Detect which cell encompasses the target text, then output its (X, Y) center coordinate. 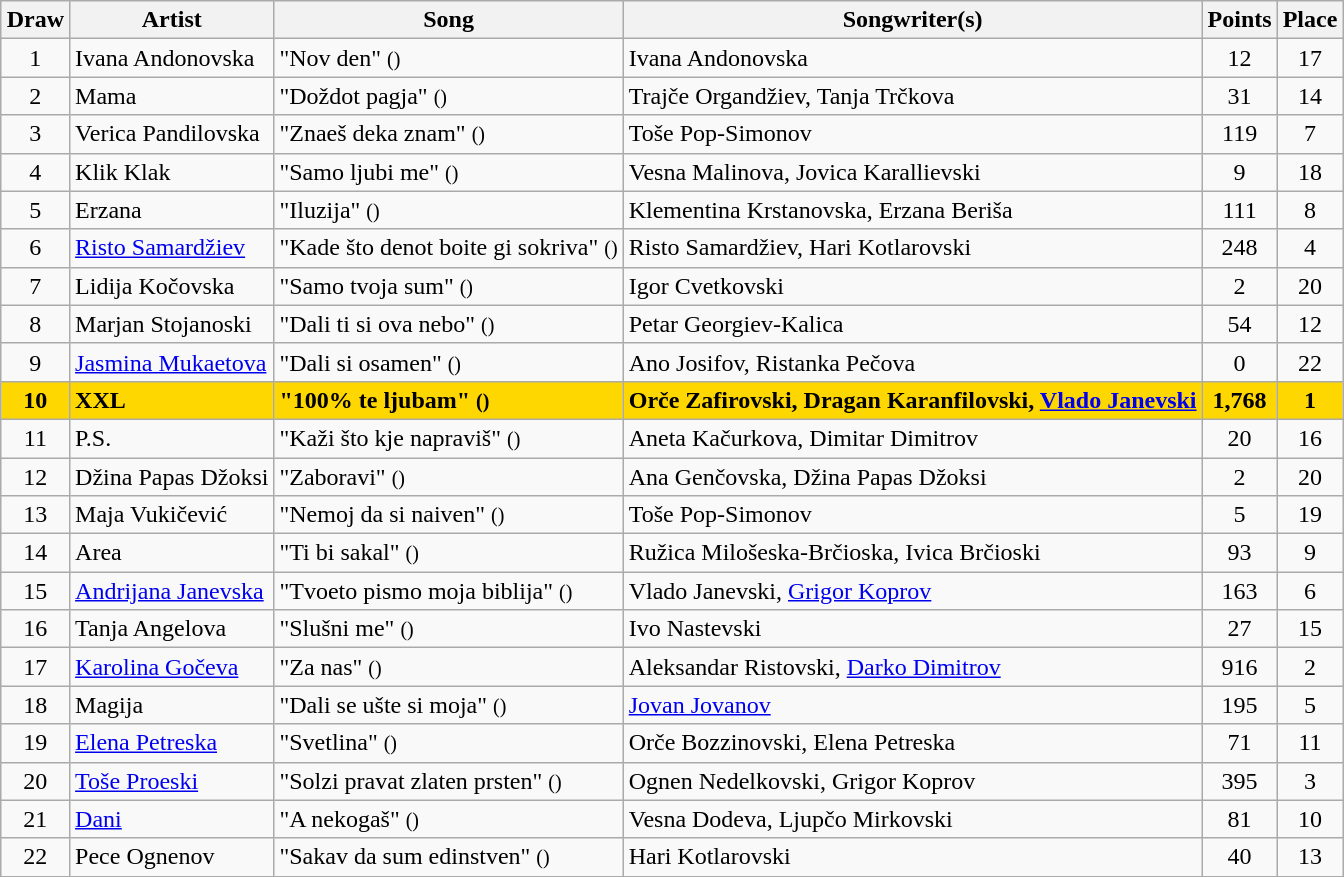
"Solzi pravat zlaten prsten" () (448, 781)
Songwriter(s) (912, 20)
93 (1240, 553)
Vlado Janevski, Grigor Koprov (912, 591)
Klementina Krstanovska, Erzana Beriša (912, 210)
Klik Klak (172, 172)
Petar Georgiev-Kalica (912, 324)
195 (1240, 705)
"Dali se ušte si moja" () (448, 705)
Ivo Nastevski (912, 629)
Vesna Dodeva, Ljupčo Mirkovski (912, 819)
"Nemoj da si naiven" () (448, 515)
Vesna Malinova, Jovica Karallievski (912, 172)
"Nov den" () (448, 58)
Andrijana Janevska (172, 591)
Area (172, 553)
Ružica Milošeska-Brčioska, Ivica Brčioski (912, 553)
Artist (172, 20)
Draw (35, 20)
P.S. (172, 438)
Place (1310, 20)
395 (1240, 781)
Dani (172, 819)
Aneta Kačurkova, Dimitar Dimitrov (912, 438)
Orče Bozzinovski, Elena Petreska (912, 743)
Igor Cvetkovski (912, 286)
"Kade što denot boite gi sokriva" () (448, 248)
Karolina Gočeva (172, 667)
"Ti bi sakal" () (448, 553)
Marjan Stojanoski (172, 324)
Tanja Angelova (172, 629)
111 (1240, 210)
Trajče Organdžiev, Tanja Trčkova (912, 96)
31 (1240, 96)
248 (1240, 248)
Orče Zafirovski, Dragan Karanfilovski, Vlado Janevski (912, 400)
"Svetlina" () (448, 743)
54 (1240, 324)
Ana Genčovska, Džina Papas Džoksi (912, 477)
"Zaboravi" () (448, 477)
916 (1240, 667)
Magija (172, 705)
Džina Papas Džoksi (172, 477)
1,768 (1240, 400)
163 (1240, 591)
Ano Josifov, Ristanka Pečova (912, 362)
Jasmina Mukaetova (172, 362)
"Samo ljubi me" () (448, 172)
Erzana (172, 210)
XXL (172, 400)
Aleksandar Ristovski, Darko Dimitrov (912, 667)
Hari Kotlarovski (912, 857)
Toše Proeski (172, 781)
Pece Ognenov (172, 857)
21 (35, 819)
71 (1240, 743)
Song (448, 20)
0 (1240, 362)
Lidija Kočovska (172, 286)
Elena Petreska (172, 743)
Maja Vukičević (172, 515)
"Iluzija" () (448, 210)
"Znaeš deka znam" () (448, 134)
"Tvoeto pismo moja biblija" () (448, 591)
Risto Samardžiev (172, 248)
"Slušni me" () (448, 629)
40 (1240, 857)
"Samo tvoja sum" () (448, 286)
"Za nas" () (448, 667)
"A nekogaš" () (448, 819)
Points (1240, 20)
81 (1240, 819)
"100% te ljubam" () (448, 400)
"Kaži što kјe napraviš" () (448, 438)
27 (1240, 629)
Verica Pandilovska (172, 134)
"Sakav da sum edinstven" () (448, 857)
Ognen Nedelkovski, Grigor Koprov (912, 781)
Jovan Jovanov (912, 705)
"Dali si osamen" () (448, 362)
Risto Samardžiev, Hari Kotlarovski (912, 248)
Mama (172, 96)
"Dali ti si ova nebo" () (448, 324)
119 (1240, 134)
"Doždot pagja" () (448, 96)
